Scan for the cell matching the given text and deliver its (X, Y) coordinate at center. 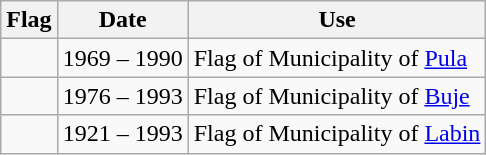
Flag (29, 20)
1976 – 1993 (122, 96)
Flag of Municipality of Buje (337, 96)
Flag of Municipality of Pula (337, 58)
Use (337, 20)
1969 – 1990 (122, 58)
Flag of Municipality of Labin (337, 134)
Date (122, 20)
1921 – 1993 (122, 134)
